Capture the cell that displays the provided text and extract its (x, y) central coordinate. 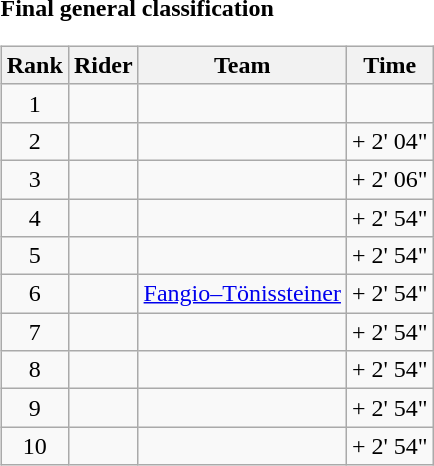
Fangio–Tönissteiner (242, 294)
Rider (103, 65)
6 (34, 294)
2 (34, 141)
+ 2' 06" (390, 179)
Rank (34, 65)
9 (34, 408)
Team (242, 65)
10 (34, 446)
4 (34, 217)
8 (34, 370)
1 (34, 103)
7 (34, 332)
5 (34, 256)
+ 2' 04" (390, 141)
Time (390, 65)
3 (34, 179)
